Return the (x, y) coordinate for the center point of the cell that contains the specified text.  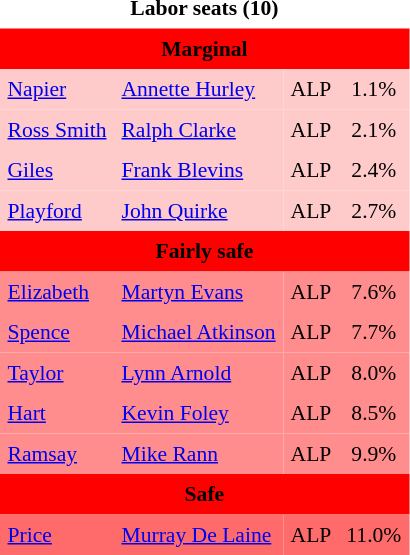
Martyn Evans (198, 291)
9.9% (374, 453)
Taylor (57, 372)
8.5% (374, 413)
John Quirke (198, 210)
Ross Smith (57, 129)
Elizabeth (57, 291)
Kevin Foley (198, 413)
Napier (57, 89)
Lynn Arnold (198, 372)
Ramsay (57, 453)
Murray De Laine (198, 534)
Price (57, 534)
Ralph Clarke (198, 129)
Annette Hurley (198, 89)
Michael Atkinson (198, 332)
7.6% (374, 291)
Marginal (204, 48)
Giles (57, 170)
Fairly safe (204, 251)
Hart (57, 413)
2.4% (374, 170)
8.0% (374, 372)
Safe (204, 494)
Spence (57, 332)
1.1% (374, 89)
2.7% (374, 210)
Mike Rann (198, 453)
Frank Blevins (198, 170)
7.7% (374, 332)
11.0% (374, 534)
Playford (57, 210)
2.1% (374, 129)
